Return the [X, Y] coordinate for the center point of the cell that contains the specified text.  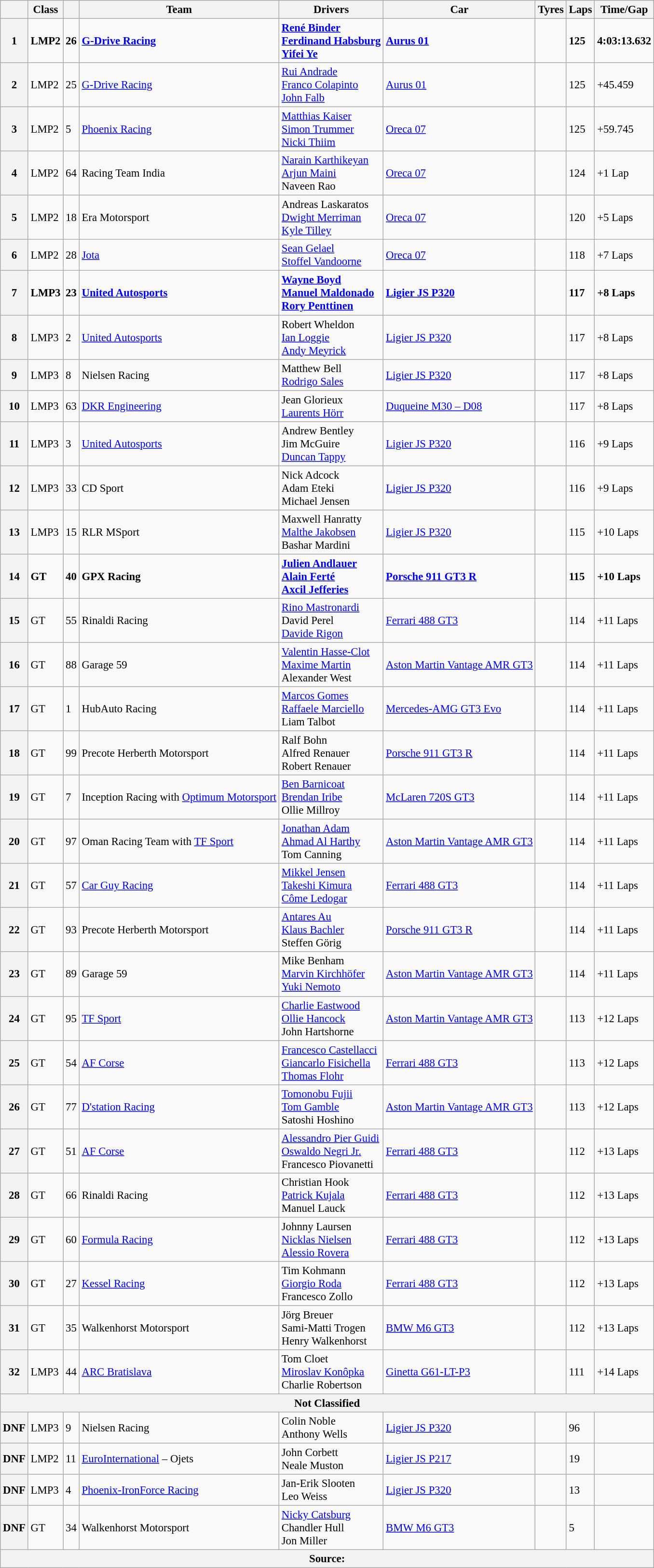
89 [71, 974]
René Binder Ferdinand Habsburg Yifei Ye [331, 41]
30 [14, 1284]
John Corbett Neale Muston [331, 1459]
Mikkel Jensen Takeshi Kimura Côme Ledogar [331, 886]
60 [71, 1239]
GPX Racing [179, 576]
Oman Racing Team with TF Sport [179, 842]
Car Guy Racing [179, 886]
Formula Racing [179, 1239]
33 [71, 488]
Time/Gap [624, 10]
Julien Andlauer Alain Ferté Axcil Jefferies [331, 576]
20 [14, 842]
CD Sport [179, 488]
Kessel Racing [179, 1284]
McLaren 720S GT3 [459, 797]
D'station Racing [179, 1107]
Jean Glorieux Laurents Hörr [331, 406]
Car [459, 10]
Matthias Kaiser Simon Trummer Nicki Thiim [331, 129]
EuroInternational – Ojets [179, 1459]
4:03:13.632 [624, 41]
31 [14, 1328]
Tomonobu Fujii Tom Gamble Satoshi Hoshino [331, 1107]
118 [581, 255]
Drivers [331, 10]
Rino Mastronardi David Perel Davide Rigon [331, 621]
Sean Gelael Stoffel Vandoorne [331, 255]
Ligier JS P217 [459, 1459]
32 [14, 1372]
93 [71, 930]
12 [14, 488]
Christian Hook Patrick Kujala Manuel Lauck [331, 1195]
44 [71, 1372]
Alessandro Pier Guidi Oswaldo Negri Jr. Francesco Piovanetti [331, 1151]
77 [71, 1107]
Nicky Catsburg Chandler Hull Jon Miller [331, 1528]
Mercedes-AMG GT3 Evo [459, 709]
Ben Barnicoat Brendan Iribe Ollie Millroy [331, 797]
Wayne Boyd Manuel Maldonado Rory Penttinen [331, 293]
Narain Karthikeyan Arjun Maini Naveen Rao [331, 173]
Nick Adcock Adam Eteki Michael Jensen [331, 488]
Ralf Bohn Alfred Renauer Robert Renauer [331, 753]
Andreas Laskaratos Dwight Merriman Kyle Tilley [331, 218]
Tom Cloet Miroslav Konôpka Charlie Robertson [331, 1372]
10 [14, 406]
HubAuto Racing [179, 709]
99 [71, 753]
Class [45, 10]
Valentin Hasse-Clot Maxime Martin Alexander West [331, 665]
Antares Au Klaus Bachler Steffen Görig [331, 930]
16 [14, 665]
57 [71, 886]
55 [71, 621]
63 [71, 406]
+7 Laps [624, 255]
Not Classified [327, 1403]
35 [71, 1328]
Laps [581, 10]
Ginetta G61-LT-P3 [459, 1372]
Jan-Erik Slooten Leo Weiss [331, 1490]
Marcos Gomes Raffaele Marciello Liam Talbot [331, 709]
64 [71, 173]
54 [71, 1063]
Jota [179, 255]
Era Motorsport [179, 218]
111 [581, 1372]
+5 Laps [624, 218]
DKR Engineering [179, 406]
Rui Andrade Franco Colapinto John Falb [331, 85]
Francesco Castellacci Giancarlo Fisichella Thomas Flohr [331, 1063]
66 [71, 1195]
34 [71, 1528]
40 [71, 576]
ARC Bratislava [179, 1372]
29 [14, 1239]
Robert Wheldon Ian Loggie Andy Meyrick [331, 337]
88 [71, 665]
124 [581, 173]
Phoenix-IronForce Racing [179, 1490]
17 [14, 709]
Duqueine M30 – D08 [459, 406]
Jonathan Adam Ahmad Al Harthy Tom Canning [331, 842]
21 [14, 886]
Tim Kohmann Giorgio Roda Francesco Zollo [331, 1284]
120 [581, 218]
Johnny Laursen Nicklas Nielsen Alessio Rovera [331, 1239]
14 [14, 576]
95 [71, 1018]
Inception Racing with Optimum Motorsport [179, 797]
6 [14, 255]
Matthew Bell Rodrigo Sales [331, 375]
TF Sport [179, 1018]
Charlie Eastwood Ollie Hancock John Hartshorne [331, 1018]
+14 Laps [624, 1372]
Team [179, 10]
Mike Benham Marvin Kirchhöfer Yuki Nemoto [331, 974]
96 [581, 1428]
Tyres [551, 10]
Maxwell Hanratty Malthe Jakobsen Bashar Mardini [331, 532]
24 [14, 1018]
+45.459 [624, 85]
22 [14, 930]
Racing Team India [179, 173]
Jörg Breuer Sami-Matti Trogen Henry Walkenhorst [331, 1328]
Andrew Bentley Jim McGuire Duncan Tappy [331, 444]
97 [71, 842]
Phoenix Racing [179, 129]
+59.745 [624, 129]
51 [71, 1151]
Colin Noble Anthony Wells [331, 1428]
RLR MSport [179, 532]
+1 Lap [624, 173]
